Capture the cell that displays the provided text and extract its (x, y) central coordinate. 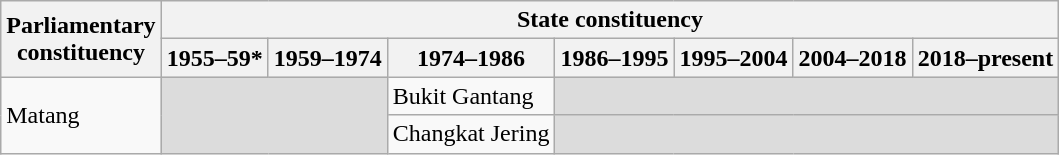
1955–59* (214, 58)
2018–present (986, 58)
Bukit Gantang (471, 96)
Changkat Jering (471, 134)
2004–2018 (852, 58)
1995–2004 (734, 58)
Matang (81, 115)
1959–1974 (328, 58)
1974–1986 (471, 58)
State constituency (610, 20)
1986–1995 (614, 58)
Parliamentaryconstituency (81, 39)
